Scan for the cell matching the given text and deliver its (x, y) coordinate at center. 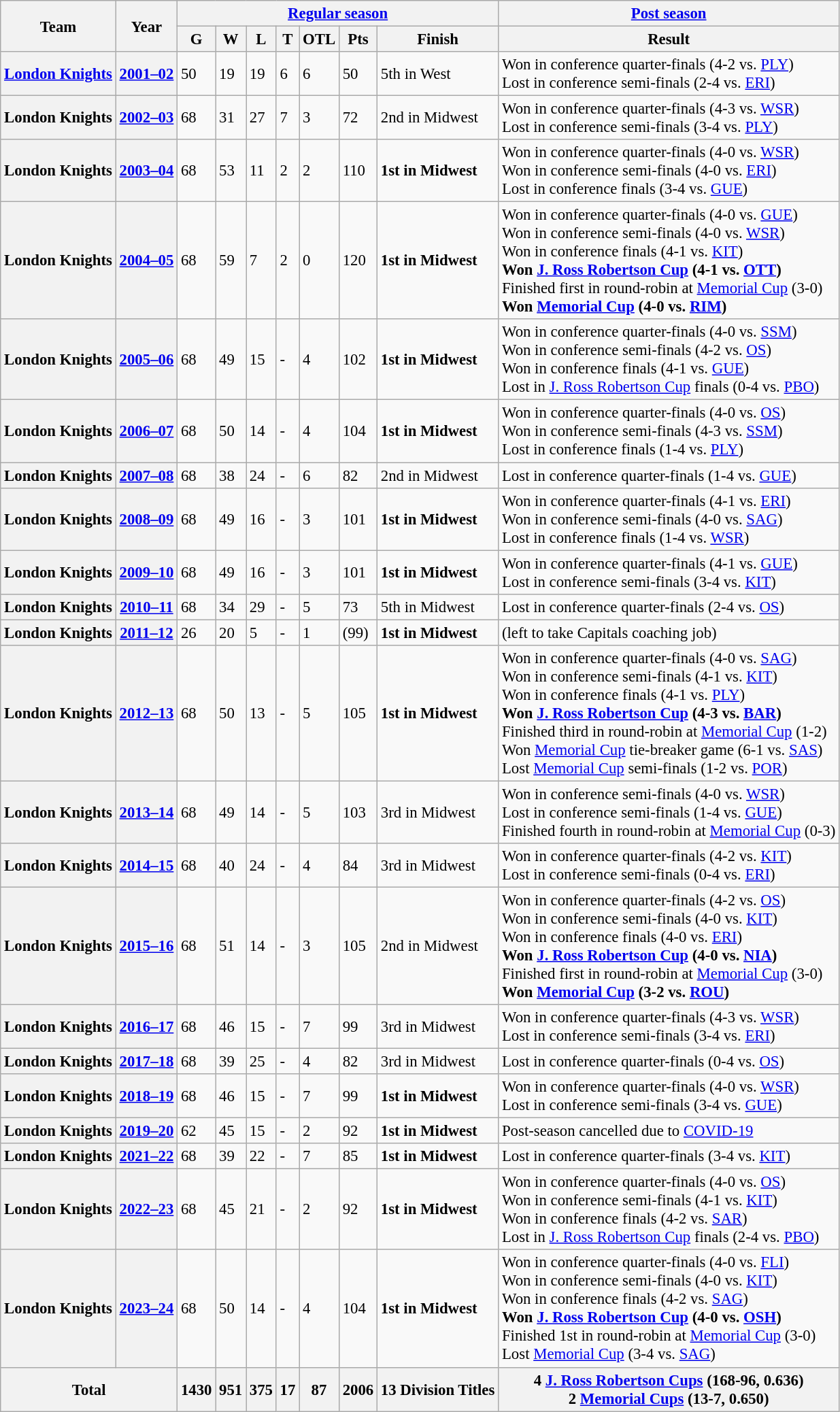
2009–10 (146, 573)
87 (320, 1389)
2021–22 (146, 1156)
2017–18 (146, 1062)
Won in conference semi-finals (4-0 vs. WSR) Lost in conference semi-finals (1-4 vs. GUE) Finished fourth in round-robin at Memorial Cup (0-3) (669, 812)
102 (358, 360)
2005–06 (146, 360)
Lost in conference quarter-finals (1-4 vs. GUE) (669, 475)
13 (261, 713)
Won in conference quarter-finals (4-0 vs. WSR) Won in conference semi-finals (4-0 vs. ERI) Lost in conference finals (3-4 vs. GUE) (669, 171)
22 (261, 1156)
2014–15 (146, 865)
62 (197, 1131)
Total (89, 1389)
0 (320, 261)
2013–14 (146, 812)
2007–08 (146, 475)
951 (231, 1389)
Won in conference quarter-finals (4-0 vs. WSR) Lost in conference semi-finals (3-4 vs. GUE) (669, 1096)
73 (358, 607)
Lost in conference quarter-finals (0-4 vs. OS) (669, 1062)
G (197, 39)
2015–16 (146, 945)
1 (320, 633)
Pts (358, 39)
17 (287, 1389)
375 (261, 1389)
110 (358, 171)
Won in conference quarter-finals (4-1 vs. GUE) Lost in conference semi-finals (3-4 vs. KIT) (669, 573)
2011–12 (146, 633)
2001–02 (146, 73)
Result (669, 39)
34 (231, 607)
40 (231, 865)
27 (261, 118)
W (231, 39)
2003–04 (146, 171)
OTL (320, 39)
Regular season (338, 14)
Lost in conference quarter-finals (3-4 vs. KIT) (669, 1156)
5th in Midwest (438, 607)
Lost in conference quarter-finals (2-4 vs. OS) (669, 607)
Post season (669, 14)
26 (197, 633)
38 (231, 475)
Won in conference quarter-finals (4-2 vs. KIT) Lost in conference semi-finals (0-4 vs. ERI) (669, 865)
Won in conference quarter-finals (4-3 vs. WSR) Lost in conference semi-finals (3-4 vs. PLY) (669, 118)
2022–23 (146, 1209)
Won in conference quarter-finals (4-2 vs. PLY) Lost in conference semi-finals (2-4 vs. ERI) (669, 73)
72 (358, 118)
85 (358, 1156)
Won in conference quarter-finals (4-3 vs. WSR) Lost in conference semi-finals (3-4 vs. ERI) (669, 1027)
5th in West (438, 73)
31 (231, 118)
Won in conference quarter-finals (4-0 vs. OS) Won in conference semi-finals (4-3 vs. SSM) Lost in conference finals (1-4 vs. PLY) (669, 431)
L (261, 39)
25 (261, 1062)
2010–11 (146, 607)
T (287, 39)
Won in conference quarter-finals (4-1 vs. ERI) Won in conference semi-finals (4-0 vs. SAG) Lost in conference finals (1-4 vs. WSR) (669, 519)
Team (58, 26)
2018–19 (146, 1096)
29 (261, 607)
59 (231, 261)
11 (261, 171)
2006 (358, 1389)
51 (231, 945)
(left to take Capitals coaching job) (669, 633)
2004–05 (146, 261)
2006–07 (146, 431)
Finish (438, 39)
2002–03 (146, 118)
2016–17 (146, 1027)
2023–24 (146, 1309)
(99) (358, 633)
2019–20 (146, 1131)
13 Division Titles (438, 1389)
53 (231, 171)
1430 (197, 1389)
4 J. Ross Robertson Cups (168-96, 0.636) 2 Memorial Cups (13-7, 0.650) (669, 1389)
84 (358, 865)
120 (358, 261)
20 (231, 633)
103 (358, 812)
21 (261, 1209)
Year (146, 26)
2008–09 (146, 519)
2012–13 (146, 713)
Post-season cancelled due to COVID-19 (669, 1131)
